Scan for the cell matching the given text and deliver its (x, y) coordinate at center. 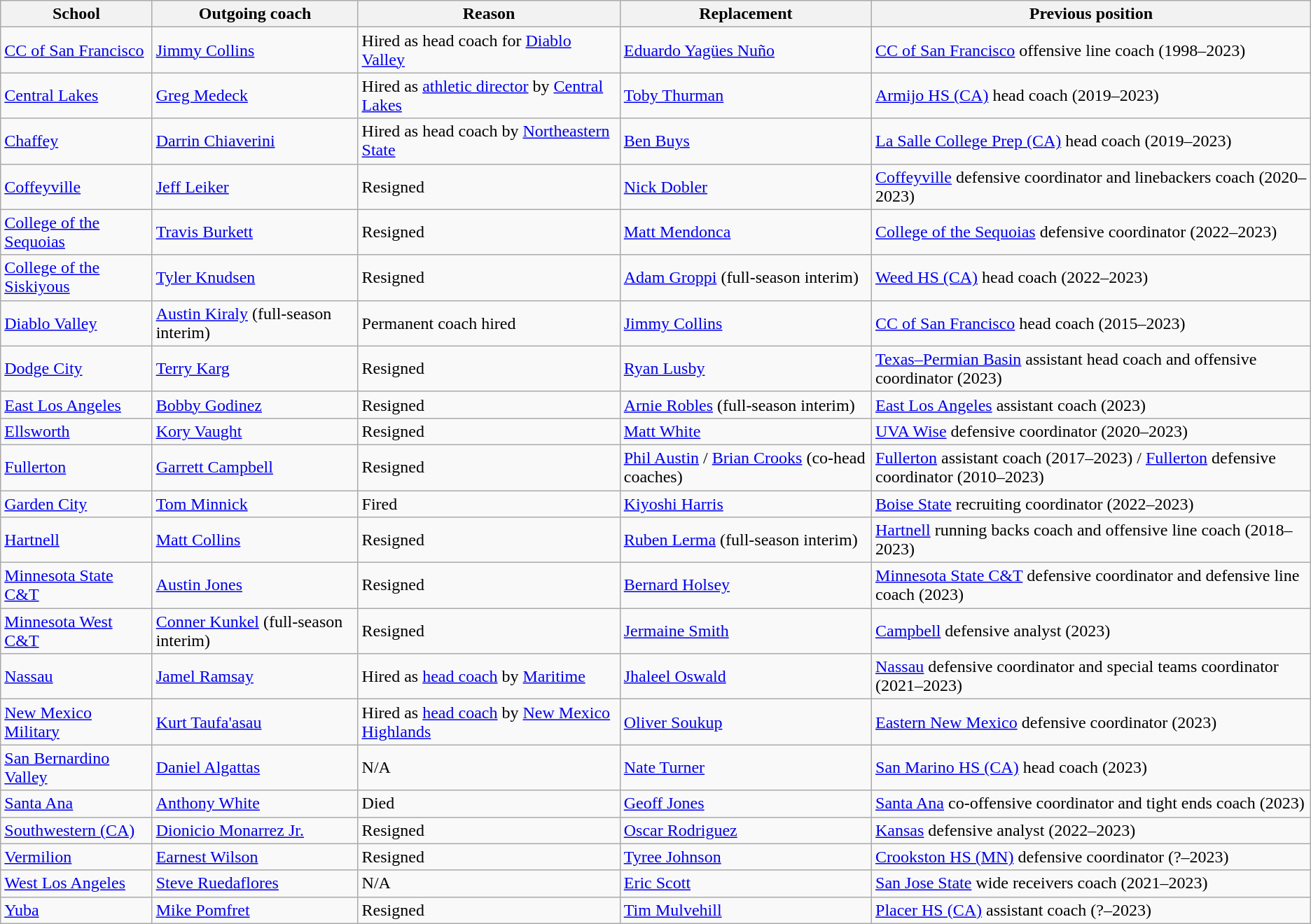
Permanent coach hired (489, 323)
Weed HS (CA) head coach (2022–2023) (1091, 277)
San Marino HS (CA) head coach (2023) (1091, 767)
Nick Dobler (745, 186)
Travis Burkett (255, 232)
Vermilion (76, 857)
Bobby Godinez (255, 405)
Santa Ana co-offensive coordinator and tight ends coach (2023) (1091, 804)
Placer HS (CA) assistant coach (?–2023) (1091, 910)
Jermaine Smith (745, 631)
Coffeyville (76, 186)
College of the Sequoias defensive coordinator (2022–2023) (1091, 232)
Southwestern (CA) (76, 830)
Central Lakes (76, 95)
Terry Karg (255, 368)
West Los Angeles (76, 883)
Tom Minnick (255, 503)
Kurt Taufa'asau (255, 722)
Eastern New Mexico defensive coordinator (2023) (1091, 722)
Tyree Johnson (745, 857)
Greg Medeck (255, 95)
Nassau defensive coordinator and special teams coordinator (2021–2023) (1091, 676)
East Los Angeles assistant coach (2023) (1091, 405)
Fullerton (76, 468)
Arnie Robles (full-season interim) (745, 405)
Hartnell running backs coach and offensive line coach (2018–2023) (1091, 540)
Mike Pomfret (255, 910)
Crookston HS (MN) defensive coordinator (?–2023) (1091, 857)
School (76, 14)
CC of San Francisco head coach (2015–2023) (1091, 323)
Tim Mulvehill (745, 910)
Fullerton assistant coach (2017–2023) / Fullerton defensive coordinator (2010–2023) (1091, 468)
Kiyoshi Harris (745, 503)
Fired (489, 503)
Ben Buys (745, 141)
Minnesota State C&T (76, 585)
Bernard Holsey (745, 585)
Campbell defensive analyst (2023) (1091, 631)
New Mexico Military (76, 722)
Adam Groppi (full-season interim) (745, 277)
Replacement (745, 14)
Hired as head coach by New Mexico Highlands (489, 722)
Previous position (1091, 14)
Austin Jones (255, 585)
Minnesota State C&T defensive coordinator and defensive line coach (2023) (1091, 585)
Coffeyville defensive coordinator and linebackers coach (2020–2023) (1091, 186)
Yuba (76, 910)
Conner Kunkel (full-season interim) (255, 631)
La Salle College Prep (CA) head coach (2019–2023) (1091, 141)
Jhaleel Oswald (745, 676)
Toby Thurman (745, 95)
Hired as head coach by Maritime (489, 676)
Texas–Permian Basin assistant head coach and offensive coordinator (2023) (1091, 368)
Nate Turner (745, 767)
Eric Scott (745, 883)
CC of San Francisco offensive line coach (1998–2023) (1091, 50)
Jeff Leiker (255, 186)
San Bernardino Valley (76, 767)
Dionicio Monarrez Jr. (255, 830)
East Los Angeles (76, 405)
Dodge City (76, 368)
Oscar Rodriguez (745, 830)
Anthony White (255, 804)
Died (489, 804)
Diablo Valley (76, 323)
CC of San Francisco (76, 50)
Geoff Jones (745, 804)
UVA Wise defensive coordinator (2020–2023) (1091, 431)
Ruben Lerma (full-season interim) (745, 540)
San Jose State wide receivers coach (2021–2023) (1091, 883)
Oliver Soukup (745, 722)
Jamel Ramsay (255, 676)
Tyler Knudsen (255, 277)
Armijo HS (CA) head coach (2019–2023) (1091, 95)
College of the Siskiyous (76, 277)
Daniel Algattas (255, 767)
Garrett Campbell (255, 468)
Hired as head coach for Diablo Valley (489, 50)
Chaffey (76, 141)
Austin Kiraly (full-season interim) (255, 323)
Ellsworth (76, 431)
Hartnell (76, 540)
Matt White (745, 431)
Steve Ruedaflores (255, 883)
Reason (489, 14)
Phil Austin / Brian Crooks (co-head coaches) (745, 468)
Garden City (76, 503)
College of the Sequoias (76, 232)
Minnesota West C&T (76, 631)
Boise State recruiting coordinator (2022–2023) (1091, 503)
Kory Vaught (255, 431)
Darrin Chiaverini (255, 141)
Matt Collins (255, 540)
Kansas defensive analyst (2022–2023) (1091, 830)
Matt Mendonca (745, 232)
Outgoing coach (255, 14)
Earnest Wilson (255, 857)
Nassau (76, 676)
Hired as athletic director by Central Lakes (489, 95)
Santa Ana (76, 804)
Eduardo Yagües Nuño (745, 50)
Ryan Lusby (745, 368)
Hired as head coach by Northeastern State (489, 141)
